Pinpoint the cell where the given text exists, returning its (x, y) midpoint coordinate. 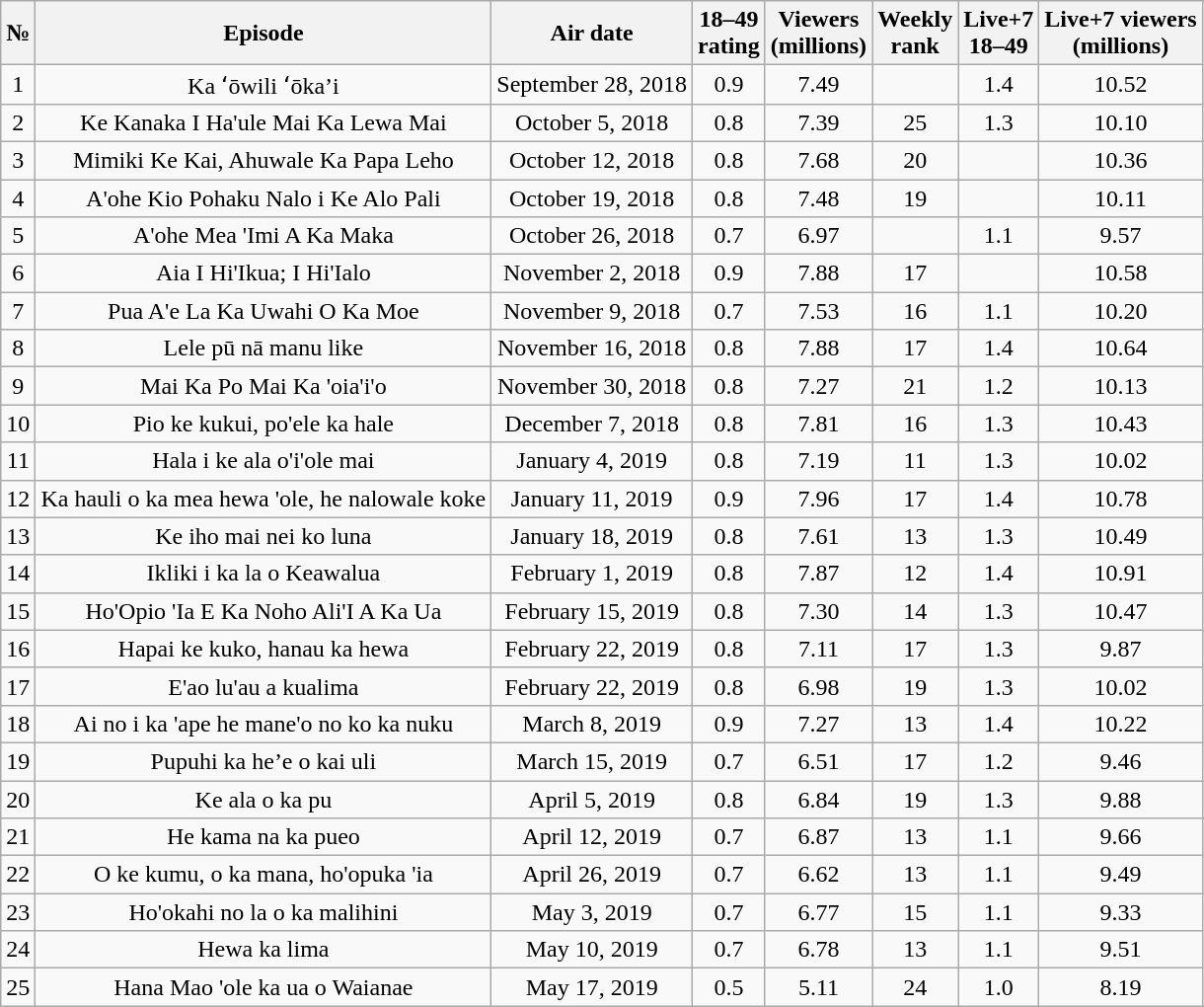
18–49rating (729, 34)
November 30, 2018 (592, 386)
November 2, 2018 (592, 273)
April 26, 2019 (592, 875)
6.98 (818, 686)
7.61 (818, 536)
He kama na ka pueo (263, 837)
Episode (263, 34)
6.97 (818, 236)
Mimiki Ke Kai, Ahuwale Ka Papa Leho (263, 160)
6.62 (818, 875)
6.77 (818, 912)
4 (18, 198)
9.88 (1121, 799)
22 (18, 875)
7.11 (818, 649)
A'ohe Kio Pohaku Nalo i Ke Alo Pali (263, 198)
Pua A'e La Ka Uwahi O Ka Moe (263, 311)
May 10, 2019 (592, 950)
March 15, 2019 (592, 761)
7.87 (818, 574)
10.10 (1121, 122)
December 7, 2018 (592, 424)
Live+718–49 (999, 34)
7 (18, 311)
10.49 (1121, 536)
April 5, 2019 (592, 799)
Ke ala o ka pu (263, 799)
May 17, 2019 (592, 987)
5.11 (818, 987)
November 16, 2018 (592, 349)
10.47 (1121, 611)
10.11 (1121, 198)
Ai no i ka 'ape he mane'o no ko ka nuku (263, 724)
7.68 (818, 160)
Aia I Hi'Ikua; I Hi'Ialo (263, 273)
Ho'okahi no la o ka malihini (263, 912)
November 9, 2018 (592, 311)
10.52 (1121, 85)
February 15, 2019 (592, 611)
6.51 (818, 761)
October 12, 2018 (592, 160)
7.39 (818, 122)
10.22 (1121, 724)
January 18, 2019 (592, 536)
January 4, 2019 (592, 461)
9.57 (1121, 236)
8 (18, 349)
May 3, 2019 (592, 912)
10.91 (1121, 574)
8.19 (1121, 987)
Air date (592, 34)
9 (18, 386)
Hala i ke ala o'i'ole mai (263, 461)
6.87 (818, 837)
7.30 (818, 611)
7.53 (818, 311)
Ka hauli o ka mea hewa 'ole, he nalowale koke (263, 499)
9.87 (1121, 649)
Mai Ka Po Mai Ka 'oia'i'o (263, 386)
O ke kumu, o ka mana, ho'opuka 'ia (263, 875)
October 26, 2018 (592, 236)
7.48 (818, 198)
10.58 (1121, 273)
1 (18, 85)
10.13 (1121, 386)
9.46 (1121, 761)
Ke iho mai nei ko luna (263, 536)
10.36 (1121, 160)
Pupuhi ka he’e o kai uli (263, 761)
9.66 (1121, 837)
10.20 (1121, 311)
6.78 (818, 950)
Viewers(millions) (818, 34)
Ka ʻōwili ʻōka’i (263, 85)
March 8, 2019 (592, 724)
1.0 (999, 987)
10.78 (1121, 499)
Ikliki i ka la o Keawalua (263, 574)
October 19, 2018 (592, 198)
Hana Mao 'ole ka ua o Waianae (263, 987)
2 (18, 122)
Hapai ke kuko, hanau ka hewa (263, 649)
Live+7 viewers(millions) (1121, 34)
6.84 (818, 799)
23 (18, 912)
Pio ke kukui, po'ele ka hale (263, 424)
January 11, 2019 (592, 499)
18 (18, 724)
10.64 (1121, 349)
9.51 (1121, 950)
Weeklyrank (916, 34)
0.5 (729, 987)
7.96 (818, 499)
№ (18, 34)
7.81 (818, 424)
E'ao lu'au a kualima (263, 686)
Hewa ka lima (263, 950)
February 1, 2019 (592, 574)
9.33 (1121, 912)
April 12, 2019 (592, 837)
7.19 (818, 461)
A'ohe Mea 'Imi A Ka Maka (263, 236)
9.49 (1121, 875)
Ho'Opio 'Ia E Ka Noho Ali'I A Ka Ua (263, 611)
6 (18, 273)
10 (18, 424)
7.49 (818, 85)
Lele pū nā manu like (263, 349)
Ke Kanaka I Ha'ule Mai Ka Lewa Mai (263, 122)
October 5, 2018 (592, 122)
3 (18, 160)
10.43 (1121, 424)
5 (18, 236)
September 28, 2018 (592, 85)
